Find where the given text appears and provide that cell's center as (X, Y) coordinate. 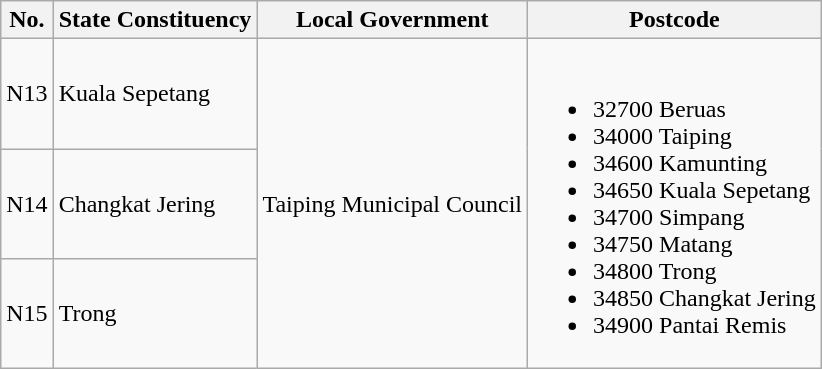
32700 Beruas34000 Taiping34600 Kamunting34650 Kuala Sepetang34700 Simpang34750 Matang34800 Trong34850 Changkat Jering34900 Pantai Remis (675, 204)
No. (27, 20)
N14 (27, 203)
N15 (27, 313)
Taiping Municipal Council (392, 204)
N13 (27, 94)
Kuala Sepetang (155, 94)
Trong (155, 313)
Local Government (392, 20)
Postcode (675, 20)
Changkat Jering (155, 203)
State Constituency (155, 20)
